Return (x, y) of the center of cell containing provided text 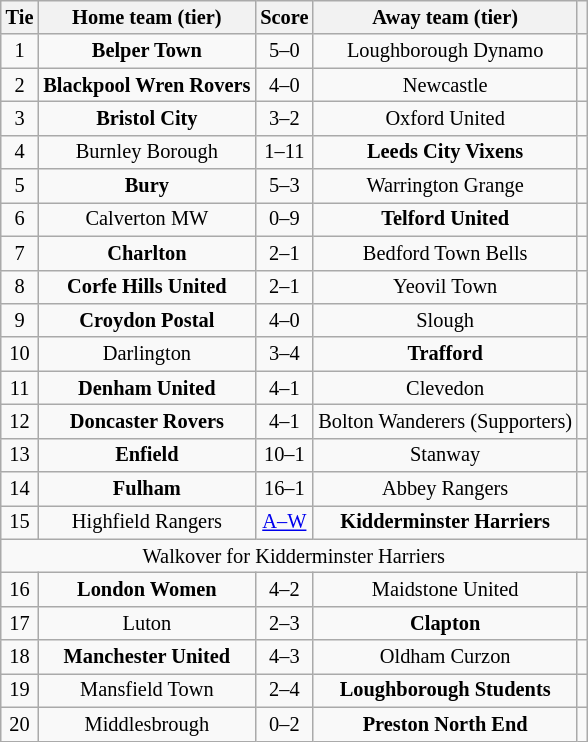
0–2 (284, 724)
12 (20, 421)
1–11 (284, 152)
A–W (284, 522)
5–0 (284, 51)
1 (20, 51)
2–3 (284, 623)
Trafford (445, 354)
20 (20, 724)
Bedford Town Bells (445, 253)
Newcastle (445, 85)
Oxford United (445, 118)
Belper Town (146, 51)
10–1 (284, 455)
5–3 (284, 186)
Kidderminster Harriers (445, 522)
Calverton MW (146, 219)
13 (20, 455)
Leeds City Vixens (445, 152)
7 (20, 253)
Telford United (445, 219)
16 (20, 589)
Blackpool Wren Rovers (146, 85)
Stanway (445, 455)
Loughborough Dynamo (445, 51)
Oldham Curzon (445, 657)
Yeovil Town (445, 287)
Corfe Hills United (146, 287)
Middlesbrough (146, 724)
Highfield Rangers (146, 522)
4–3 (284, 657)
Walkover for Kidderminster Harriers (294, 556)
Abbey Rangers (445, 489)
4 (20, 152)
2 (20, 85)
Croydon Postal (146, 320)
3 (20, 118)
Clapton (445, 623)
3–2 (284, 118)
16–1 (284, 489)
Away team (tier) (445, 17)
Mansfield Town (146, 690)
Home team (tier) (146, 17)
11 (20, 388)
18 (20, 657)
Tie (20, 17)
2–4 (284, 690)
4–2 (284, 589)
Fulham (146, 489)
Bolton Wanderers (Supporters) (445, 421)
Luton (146, 623)
15 (20, 522)
14 (20, 489)
Preston North End (445, 724)
Loughborough Students (445, 690)
Manchester United (146, 657)
Bristol City (146, 118)
Bury (146, 186)
6 (20, 219)
Slough (445, 320)
9 (20, 320)
17 (20, 623)
Maidstone United (445, 589)
Charlton (146, 253)
Warrington Grange (445, 186)
Burnley Borough (146, 152)
Darlington (146, 354)
10 (20, 354)
Denham United (146, 388)
19 (20, 690)
8 (20, 287)
Clevedon (445, 388)
3–4 (284, 354)
Doncaster Rovers (146, 421)
Enfield (146, 455)
Score (284, 17)
5 (20, 186)
0–9 (284, 219)
London Women (146, 589)
